Pinpoint the cell where the given text exists, returning its [x, y] midpoint coordinate. 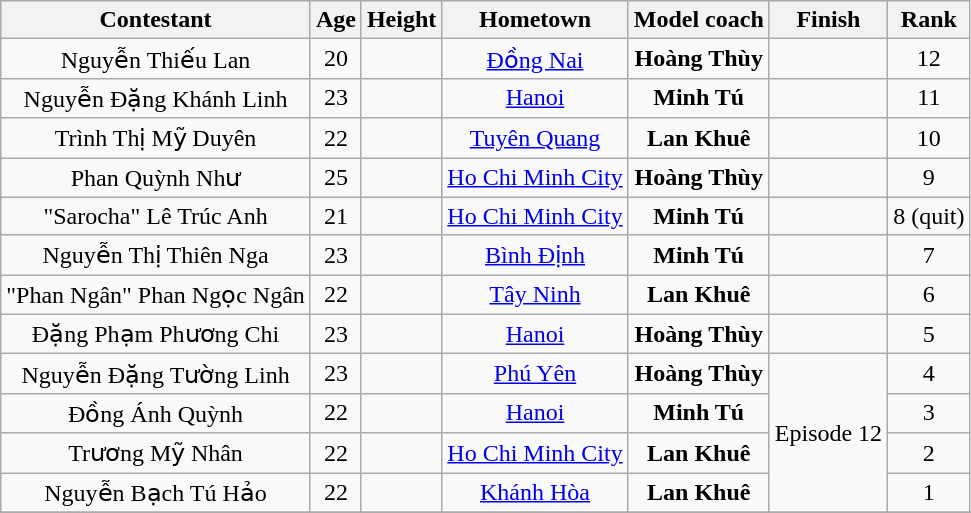
9 [929, 178]
Nguyễn Đặng Tường Linh [156, 374]
"Phan Ngân" Phan Ngọc Ngân [156, 295]
Bình Định [535, 255]
Đặng Phạm Phương Chi [156, 334]
7 [929, 255]
1 [929, 492]
Tây Ninh [535, 295]
Episode 12 [828, 433]
Trương Mỹ Nhân [156, 453]
Phan Quỳnh Như [156, 178]
5 [929, 334]
"Sarocha" Lê Trúc Anh [156, 216]
25 [336, 178]
Phú Yên [535, 374]
Nguyễn Bạch Tú Hảo [156, 492]
Khánh Hòa [535, 492]
3 [929, 413]
Tuyên Quang [535, 138]
6 [929, 295]
21 [336, 216]
Nguyễn Thị Thiên Nga [156, 255]
11 [929, 98]
10 [929, 138]
2 [929, 453]
Hometown [535, 20]
Đồng Nai [535, 59]
Finish [828, 20]
Age [336, 20]
Nguyễn Đặng Khánh Linh [156, 98]
4 [929, 374]
Rank [929, 20]
8 (quit) [929, 216]
12 [929, 59]
Trình Thị Mỹ Duyên [156, 138]
Height [401, 20]
Đồng Ánh Quỳnh [156, 413]
20 [336, 59]
Contestant [156, 20]
Model coach [698, 20]
Nguyễn Thiếu Lan [156, 59]
